Detect which cell encompasses the target text, then output its [X, Y] center coordinate. 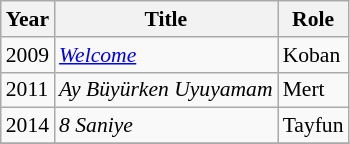
Koban [314, 55]
2009 [28, 55]
Tayfun [314, 126]
8 Saniye [166, 126]
2014 [28, 126]
Welcome [166, 55]
Title [166, 19]
Role [314, 19]
Mert [314, 90]
Ay Büyürken Uyuyamam [166, 90]
Year [28, 19]
2011 [28, 90]
